Return the [X, Y] coordinate for the center point of the cell that contains the specified text.  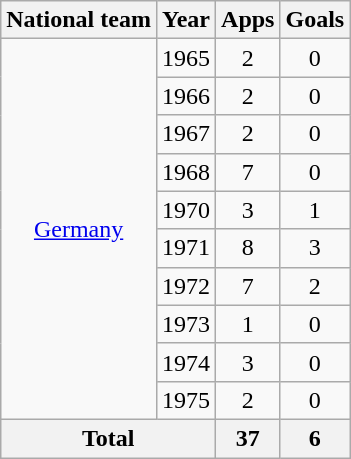
Apps [248, 20]
37 [248, 438]
1971 [186, 248]
Total [108, 438]
6 [315, 438]
Germany [79, 230]
Goals [315, 20]
1967 [186, 134]
1972 [186, 286]
National team [79, 20]
Year [186, 20]
1975 [186, 400]
1970 [186, 210]
1974 [186, 362]
1966 [186, 96]
1973 [186, 324]
1968 [186, 172]
1965 [186, 58]
8 [248, 248]
